Extract the (x, y) coordinate from the center of the cell holding the provided text.  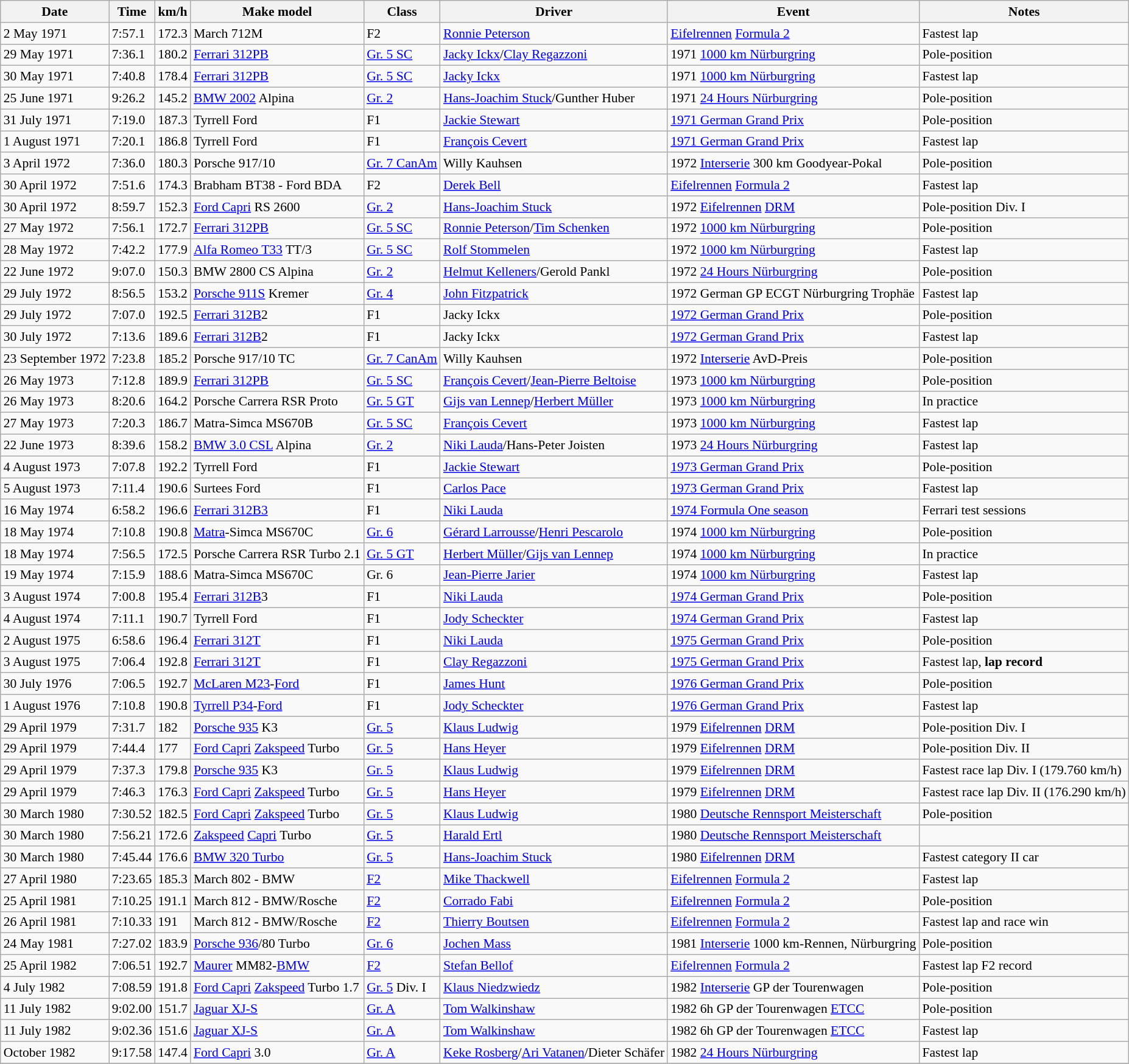
196.6 (173, 511)
145.2 (173, 99)
7:20.1 (132, 142)
8:20.6 (132, 402)
178.4 (173, 77)
7:07.8 (132, 467)
30 July 1972 (55, 337)
7:00.8 (132, 597)
1980 Eifelrennen DRM (793, 858)
191.8 (173, 987)
147.4 (173, 1052)
7:37.3 (132, 771)
177 (173, 749)
153.2 (173, 293)
Hans-Joachim Stuck/Gunther Huber (554, 99)
Herbert Müller/Gijs van Lennep (554, 554)
7:08.59 (132, 987)
25 April 1982 (55, 966)
27 May 1973 (55, 424)
7:11.1 (132, 619)
7:56.21 (132, 836)
7:19.0 (132, 120)
McLaren M23-Ford (277, 684)
7:06.5 (132, 684)
2 August 1975 (55, 640)
7:07.0 (132, 315)
Matra-Simca MS670B (277, 424)
Jean-Pierre Jarier (554, 575)
7:36.0 (132, 164)
Porsche 917/10 (277, 164)
151.6 (173, 1031)
Porsche 911S Kremer (277, 293)
Date (55, 12)
196.4 (173, 640)
190.7 (173, 619)
7:51.6 (132, 185)
1 August 1971 (55, 142)
Gijs van Lennep/Herbert Müller (554, 402)
Driver (554, 12)
182 (173, 727)
9:02.00 (132, 1009)
Fastest race lap Div. I (179.760 km/h) (1024, 771)
7:13.6 (132, 337)
9:02.36 (132, 1031)
1972 Interserie 300 km Goodyear-Pokal (793, 164)
Gérard Larrousse/Henri Pescarolo (554, 532)
Gr. 4 (402, 293)
7:10.25 (132, 901)
179.8 (173, 771)
1972 German GP ECGT Nürburgring Trophäe (793, 293)
172.6 (173, 836)
8:39.6 (132, 446)
16 May 1974 (55, 511)
Keke Rosberg/Ari Vatanen/Dieter Schäfer (554, 1052)
Porsche 917/10 TC (277, 359)
7:44.4 (132, 749)
BMW 2002 Alpina (277, 99)
189.9 (173, 380)
Ferrari test sessions (1024, 511)
172.5 (173, 554)
192.5 (173, 315)
150.3 (173, 272)
7:06.4 (132, 662)
6:58.2 (132, 511)
Ford Capri 3.0 (277, 1052)
183.9 (173, 944)
176.3 (173, 793)
km/h (173, 12)
October 1982 (55, 1052)
164.2 (173, 402)
Jochen Mass (554, 944)
Ford Capri Zakspeed Turbo 1.7 (277, 987)
185.3 (173, 879)
1972 Eifelrennen DRM (793, 207)
7:23.8 (132, 359)
Make model (277, 12)
1973 24 Hours Nürburgring (793, 446)
Maurer MM82-BMW (277, 966)
Mike Thackwell (554, 879)
8:56.5 (132, 293)
180.2 (173, 55)
Time (132, 12)
Harald Ertl (554, 836)
189.6 (173, 337)
7:45.44 (132, 858)
BMW 320 Turbo (277, 858)
7:40.8 (132, 77)
26 April 1981 (55, 922)
Porsche 936/80 Turbo (277, 944)
158.2 (173, 446)
7:57.1 (132, 33)
23 September 1972 (55, 359)
3 August 1975 (55, 662)
7:42.2 (132, 250)
1972 24 Hours Nürburgring (793, 272)
1972 Interserie AvD-Preis (793, 359)
4 August 1973 (55, 467)
Event (793, 12)
Class (402, 12)
195.4 (173, 597)
172.3 (173, 33)
172.7 (173, 228)
Klaus Niedzwiedz (554, 987)
152.3 (173, 207)
7:15.9 (132, 575)
30 July 1976 (55, 684)
7:20.3 (132, 424)
25 April 1981 (55, 901)
Surtees Ford (277, 489)
9:07.0 (132, 272)
Thierry Boutsen (554, 922)
Jacky Ickx/Clay Regazzoni (554, 55)
7:10.33 (132, 922)
7:46.3 (132, 793)
151.7 (173, 1009)
Notes (1024, 12)
Ronnie Peterson (554, 33)
187.3 (173, 120)
1971 24 Hours Nürburgring (793, 99)
Carlos Pace (554, 489)
7:56.1 (132, 228)
Zakspeed Capri Turbo (277, 836)
March 802 - BMW (277, 879)
7:36.1 (132, 55)
30 May 1971 (55, 77)
31 July 1971 (55, 120)
Fastest lap F2 record (1024, 966)
9:26.2 (132, 99)
7:23.65 (132, 879)
24 May 1981 (55, 944)
Fastest race lap Div. II (176.290 km/h) (1024, 793)
3 August 1974 (55, 597)
191.1 (173, 901)
192.8 (173, 662)
8:59.7 (132, 207)
7:06.51 (132, 966)
180.3 (173, 164)
7:27.02 (132, 944)
1 August 1976 (55, 705)
2 May 1971 (55, 33)
Corrado Fabi (554, 901)
19 May 1974 (55, 575)
7:56.5 (132, 554)
John Fitzpatrick (554, 293)
25 June 1971 (55, 99)
Fastest lap and race win (1024, 922)
191 (173, 922)
Brabham BT38 - Ford BDA (277, 185)
6:58.6 (132, 640)
1982 24 Hours Nürburgring (793, 1052)
4 August 1974 (55, 619)
185.2 (173, 359)
Porsche Carrera RSR Turbo 2.1 (277, 554)
3 April 1972 (55, 164)
182.5 (173, 814)
22 June 1972 (55, 272)
Ford Capri RS 2600 (277, 207)
176.6 (173, 858)
192.2 (173, 467)
Pole-position Div. II (1024, 749)
9:17.58 (132, 1052)
Rolf Stommelen (554, 250)
27 May 1972 (55, 228)
Helmut Kelleners/Gerold Pankl (554, 272)
Stefan Bellof (554, 966)
7:11.4 (132, 489)
BMW 3.0 CSL Alpina (277, 446)
Derek Bell (554, 185)
Fastest lap, lap record (1024, 662)
174.3 (173, 185)
1981 Interserie 1000 km-Rennen, Nürburgring (793, 944)
Niki Lauda/Hans-Peter Joisten (554, 446)
7:12.8 (132, 380)
1982 Interserie GP der Tourenwagen (793, 987)
190.6 (173, 489)
BMW 2800 CS Alpina (277, 272)
March 712M (277, 33)
Tyrrell P34-Ford (277, 705)
François Cevert/Jean-Pierre Beltoise (554, 380)
1974 Formula One season (793, 511)
Clay Regazzoni (554, 662)
27 April 1980 (55, 879)
James Hunt (554, 684)
186.7 (173, 424)
22 June 1973 (55, 446)
Alfa Romeo T33 TT/3 (277, 250)
186.8 (173, 142)
Ronnie Peterson/Tim Schenken (554, 228)
7:31.7 (132, 727)
177.9 (173, 250)
Gr. 5 Div. I (402, 987)
7:30.52 (132, 814)
28 May 1972 (55, 250)
4 July 1982 (55, 987)
188.6 (173, 575)
5 August 1973 (55, 489)
Porsche Carrera RSR Proto (277, 402)
Fastest category II car (1024, 858)
29 May 1971 (55, 55)
